Capture the cell that displays the provided text and extract its [x, y] central coordinate. 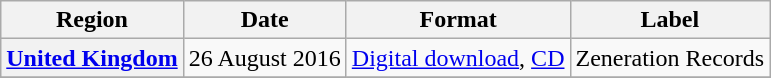
26 August 2016 [264, 58]
Region [92, 20]
United Kingdom [92, 58]
Date [264, 20]
Zeneration Records [670, 58]
Label [670, 20]
Format [458, 20]
Digital download, CD [458, 58]
